Return (x, y) of the center of cell containing provided text 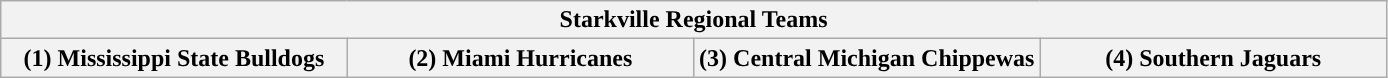
(1) Mississippi State Bulldogs (174, 58)
Starkville Regional Teams (694, 20)
(2) Miami Hurricanes (520, 58)
(3) Central Michigan Chippewas (867, 58)
(4) Southern Jaguars (1213, 58)
